Return the (x, y) coordinate for the center point of the cell that contains the specified text.  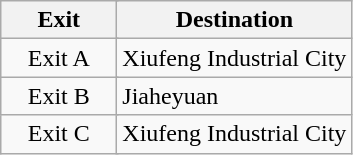
Destination (234, 20)
Exit A (59, 58)
Exit (59, 20)
Jiaheyuan (234, 96)
Exit B (59, 96)
Exit C (59, 134)
